Scan for the cell matching the given text and deliver its [x, y] coordinate at center. 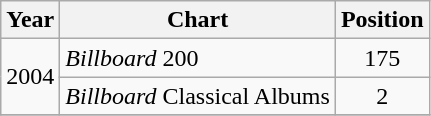
Position [382, 20]
2 [382, 96]
2004 [30, 77]
175 [382, 58]
Billboard Classical Albums [198, 96]
Billboard 200 [198, 58]
Year [30, 20]
Chart [198, 20]
